Pinpoint the cell where the given text exists, returning its (x, y) midpoint coordinate. 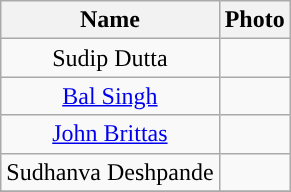
Photo (254, 20)
John Brittas (110, 134)
Name (110, 20)
Bal Singh (110, 96)
Sudhanva Deshpande (110, 172)
Sudip Dutta (110, 58)
